Return [x, y] of the center of cell containing provided text 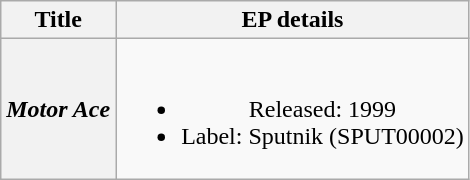
Title [58, 20]
Released: 1999Label: Sputnik (SPUT00002) [293, 109]
EP details [293, 20]
Motor Ace [58, 109]
